Locate the cell with the specified text and output its [X, Y] center coordinate. 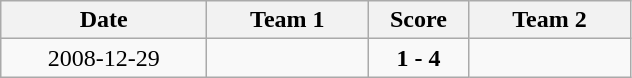
2008-12-29 [104, 58]
Date [104, 20]
Team 2 [550, 20]
Team 1 [288, 20]
Score [418, 20]
1 - 4 [418, 58]
